Return [X, Y] of the center of cell containing provided text 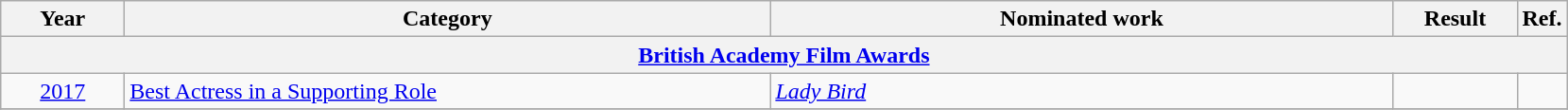
2017 [62, 91]
Nominated work [1081, 19]
Lady Bird [1081, 91]
Year [62, 19]
Best Actress in a Supporting Role [448, 91]
Category [448, 19]
Ref. [1542, 19]
Result [1456, 19]
British Academy Film Awards [784, 55]
